Scan for the cell matching the given text and deliver its (x, y) coordinate at center. 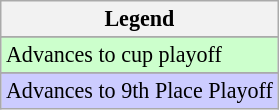
Advances to 9th Place Playoff (140, 90)
Advances to cup playoff (140, 54)
Legend (140, 18)
